Find where the given text appears and provide that cell's center as [X, Y] coordinate. 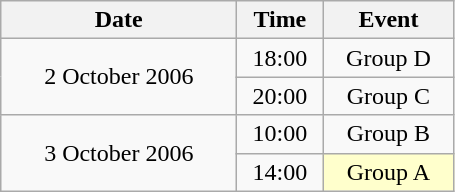
14:00 [280, 172]
Group C [388, 96]
Group A [388, 172]
2 October 2006 [119, 77]
Time [280, 20]
Group D [388, 58]
3 October 2006 [119, 153]
Event [388, 20]
Group B [388, 134]
18:00 [280, 58]
Date [119, 20]
10:00 [280, 134]
20:00 [280, 96]
